Search for the cell housing the specified text and yield its [X, Y] center coordinate. 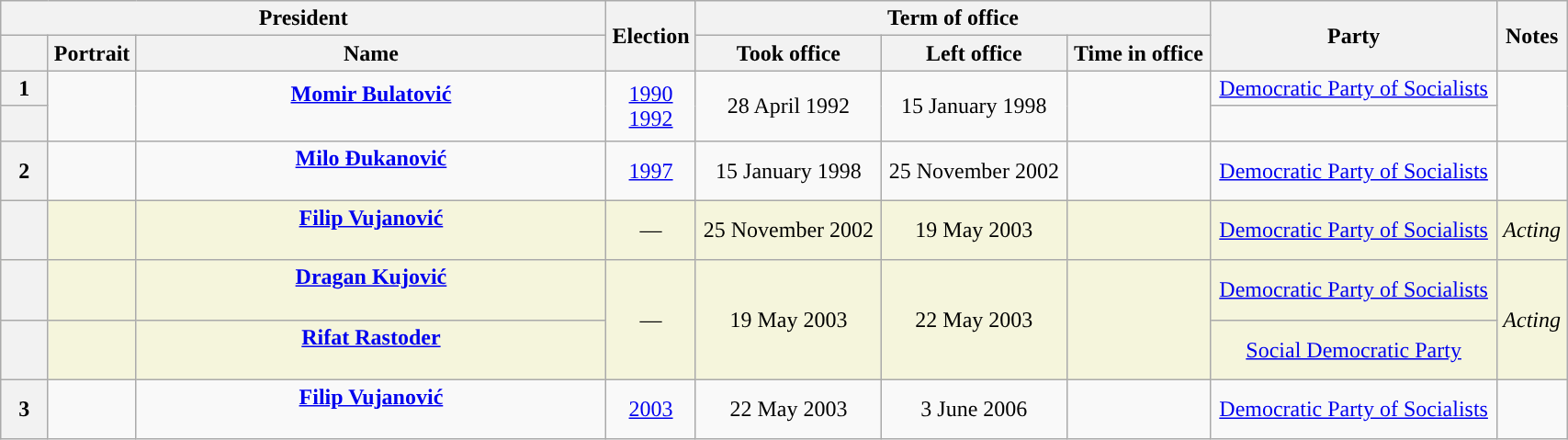
Social Democratic Party [1353, 349]
Momir Bulatović [371, 106]
Portrait [92, 53]
Notes [1532, 36]
Milo Đukanović [371, 171]
President [303, 18]
Name [371, 53]
Took office [788, 53]
2003 [651, 410]
28 April 1992 [788, 106]
Term of office [953, 18]
1 [24, 88]
19901992 [651, 106]
Left office [974, 53]
Party [1353, 36]
1997 [651, 171]
Election [651, 36]
3 June 2006 [974, 410]
Rifat Rastoder [371, 349]
Time in office [1138, 53]
3 [24, 410]
2 [24, 171]
Dragan Kujović [371, 290]
